Detect which cell encompasses the target text, then output its (X, Y) center coordinate. 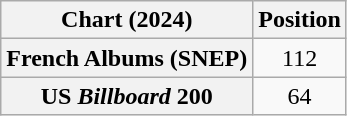
112 (300, 58)
French Albums (SNEP) (127, 58)
Position (300, 20)
US Billboard 200 (127, 96)
Chart (2024) (127, 20)
64 (300, 96)
